Capture the cell that displays the provided text and extract its (X, Y) central coordinate. 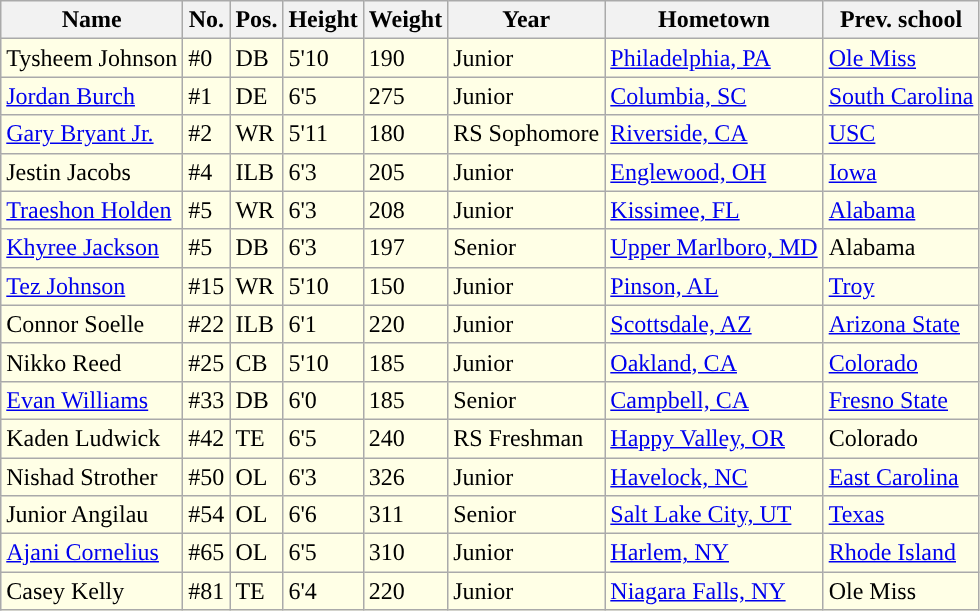
Junior Angilau (92, 515)
#1 (206, 96)
RS Freshman (526, 438)
USC (901, 134)
150 (405, 286)
No. (206, 20)
Weight (405, 20)
205 (405, 172)
Scottsdale, AZ (714, 324)
Columbia, SC (714, 96)
6'1 (323, 324)
Oakland, CA (714, 362)
6'6 (323, 515)
Khyree Jackson (92, 248)
Nishad Strother (92, 477)
180 (405, 134)
#15 (206, 286)
#42 (206, 438)
#81 (206, 591)
197 (405, 248)
Gary Bryant Jr. (92, 134)
#2 (206, 134)
208 (405, 210)
Ajani Cornelius (92, 553)
Upper Marlboro, MD (714, 248)
Iowa (901, 172)
#0 (206, 58)
Kaden Ludwick (92, 438)
Nikko Reed (92, 362)
Year (526, 20)
Casey Kelly (92, 591)
6'4 (323, 591)
Happy Valley, OR (714, 438)
Tez Johnson (92, 286)
Evan Williams (92, 400)
240 (405, 438)
Name (92, 20)
Havelock, NC (714, 477)
#4 (206, 172)
275 (405, 96)
Salt Lake City, UT (714, 515)
6'0 (323, 400)
Riverside, CA (714, 134)
Troy (901, 286)
CB (256, 362)
Fresno State (901, 400)
Niagara Falls, NY (714, 591)
DE (256, 96)
Tysheem Johnson (92, 58)
190 (405, 58)
#33 (206, 400)
Arizona State (901, 324)
East Carolina (901, 477)
Height (323, 20)
Pinson, AL (714, 286)
Rhode Island (901, 553)
#22 (206, 324)
Connor Soelle (92, 324)
#65 (206, 553)
Texas (901, 515)
Pos. (256, 20)
Harlem, NY (714, 553)
Prev. school (901, 20)
#25 (206, 362)
RS Sophomore (526, 134)
Hometown (714, 20)
311 (405, 515)
Kissimee, FL (714, 210)
326 (405, 477)
Philadelphia, PA (714, 58)
5'11 (323, 134)
310 (405, 553)
Englewood, OH (714, 172)
Jestin Jacobs (92, 172)
South Carolina (901, 96)
Campbell, CA (714, 400)
#54 (206, 515)
Traeshon Holden (92, 210)
Jordan Burch (92, 96)
#50 (206, 477)
